Provide the [X, Y] coordinate of the cell's center where the given text is located.  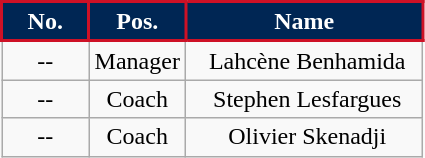
Stephen Lesfargues [304, 99]
Lahcène Benhamida [304, 60]
Olivier Skenadji [304, 137]
Pos. [137, 22]
No. [46, 22]
Name [304, 22]
Manager [137, 60]
